Detect which cell encompasses the target text, then output its [x, y] center coordinate. 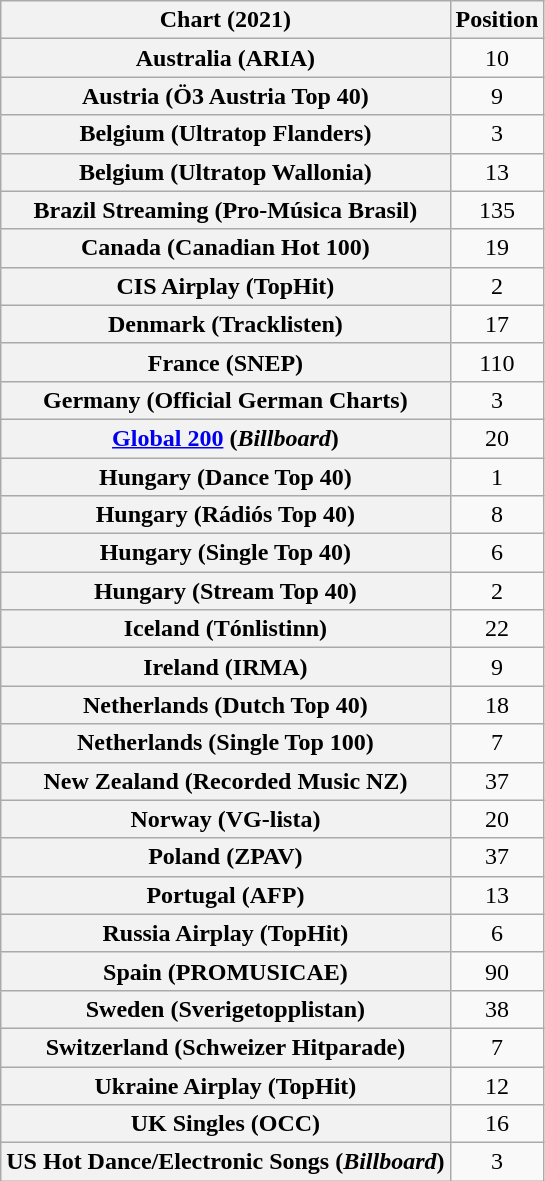
Hungary (Rádiós Top 40) [226, 515]
17 [497, 324]
Belgium (Ultratop Flanders) [226, 134]
US Hot Dance/Electronic Songs (Billboard) [226, 1162]
Portugal (AFP) [226, 895]
Belgium (Ultratop Wallonia) [226, 172]
Ukraine Airplay (TopHit) [226, 1085]
Global 200 (Billboard) [226, 438]
CIS Airplay (TopHit) [226, 286]
Poland (ZPAV) [226, 857]
France (SNEP) [226, 362]
Hungary (Single Top 40) [226, 553]
10 [497, 58]
18 [497, 705]
Germany (Official German Charts) [226, 400]
1 [497, 477]
Sweden (Sverigetopplistan) [226, 1009]
Netherlands (Dutch Top 40) [226, 705]
Ireland (IRMA) [226, 667]
90 [497, 971]
Position [497, 20]
Switzerland (Schweizer Hitparade) [226, 1047]
135 [497, 210]
Chart (2021) [226, 20]
Australia (ARIA) [226, 58]
Netherlands (Single Top 100) [226, 743]
110 [497, 362]
Denmark (Tracklisten) [226, 324]
Norway (VG-lista) [226, 819]
16 [497, 1124]
38 [497, 1009]
8 [497, 515]
Austria (Ö3 Austria Top 40) [226, 96]
12 [497, 1085]
Brazil Streaming (Pro-Música Brasil) [226, 210]
Hungary (Dance Top 40) [226, 477]
Spain (PROMUSICAE) [226, 971]
Hungary (Stream Top 40) [226, 591]
New Zealand (Recorded Music NZ) [226, 781]
Russia Airplay (TopHit) [226, 933]
Canada (Canadian Hot 100) [226, 248]
19 [497, 248]
UK Singles (OCC) [226, 1124]
Iceland (Tónlistinn) [226, 629]
22 [497, 629]
